Determine the [x, y] coordinate at the center of the cell enclosing the given text.  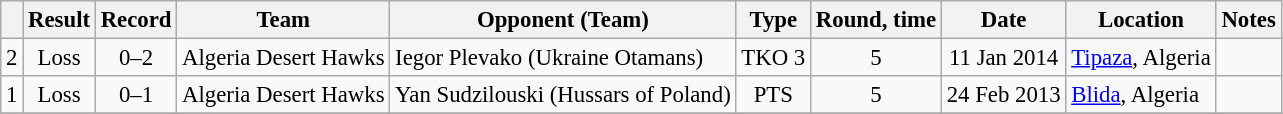
TKO 3 [774, 58]
2 [12, 58]
0–2 [136, 58]
Iegor Plevako (Ukraine Otamans) [563, 58]
Location [1141, 20]
Result [60, 20]
0–1 [136, 95]
Tipaza, Algeria [1141, 58]
Notes [1248, 20]
Opponent (Team) [563, 20]
PTS [774, 95]
24 Feb 2013 [1003, 95]
Date [1003, 20]
Type [774, 20]
Team [284, 20]
Blida, Algeria [1141, 95]
11 Jan 2014 [1003, 58]
Record [136, 20]
Yan Sudzilouski (Hussars of Poland) [563, 95]
Round, time [876, 20]
1 [12, 95]
